Capture the cell that displays the provided text and extract its (x, y) central coordinate. 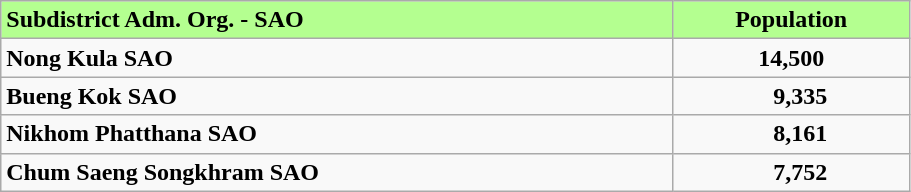
Nong Kula SAO (337, 58)
14,500 (791, 58)
Subdistrict Adm. Org. - SAO (337, 20)
9,335 (791, 96)
Population (791, 20)
8,161 (791, 134)
Bueng Kok SAO (337, 96)
7,752 (791, 172)
Chum Saeng Songkhram SAO (337, 172)
Nikhom Phatthana SAO (337, 134)
